Search for the cell housing the specified text and yield its [x, y] center coordinate. 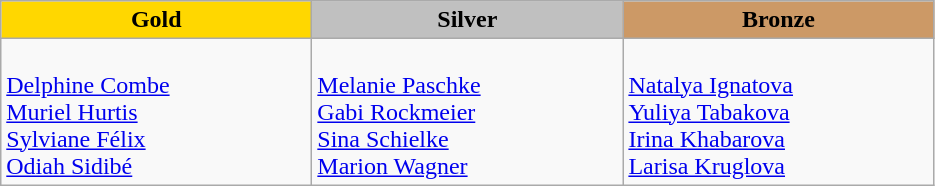
Delphine CombeMuriel HurtisSylviane FélixOdiah Sidibé [156, 112]
Natalya IgnatovaYuliya TabakovaIrina KhabarovaLarisa Kruglova [778, 112]
Bronze [778, 20]
Gold [156, 20]
Melanie PaschkeGabi RockmeierSina SchielkeMarion Wagner [468, 112]
Silver [468, 20]
